Determine the [X, Y] coordinate at the center of the cell enclosing the given text.  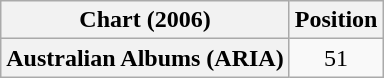
Australian Albums (ARIA) [145, 58]
Chart (2006) [145, 20]
51 [336, 58]
Position [336, 20]
